Find where the given text appears and provide that cell's center as [x, y] coordinate. 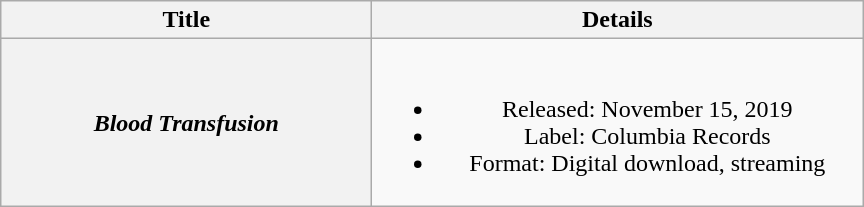
Blood Transfusion [186, 122]
Details [618, 20]
Title [186, 20]
Released: November 15, 2019Label: Columbia RecordsFormat: Digital download, streaming [618, 122]
